Provide the (x, y) coordinate of the cell's center where the given text is located.  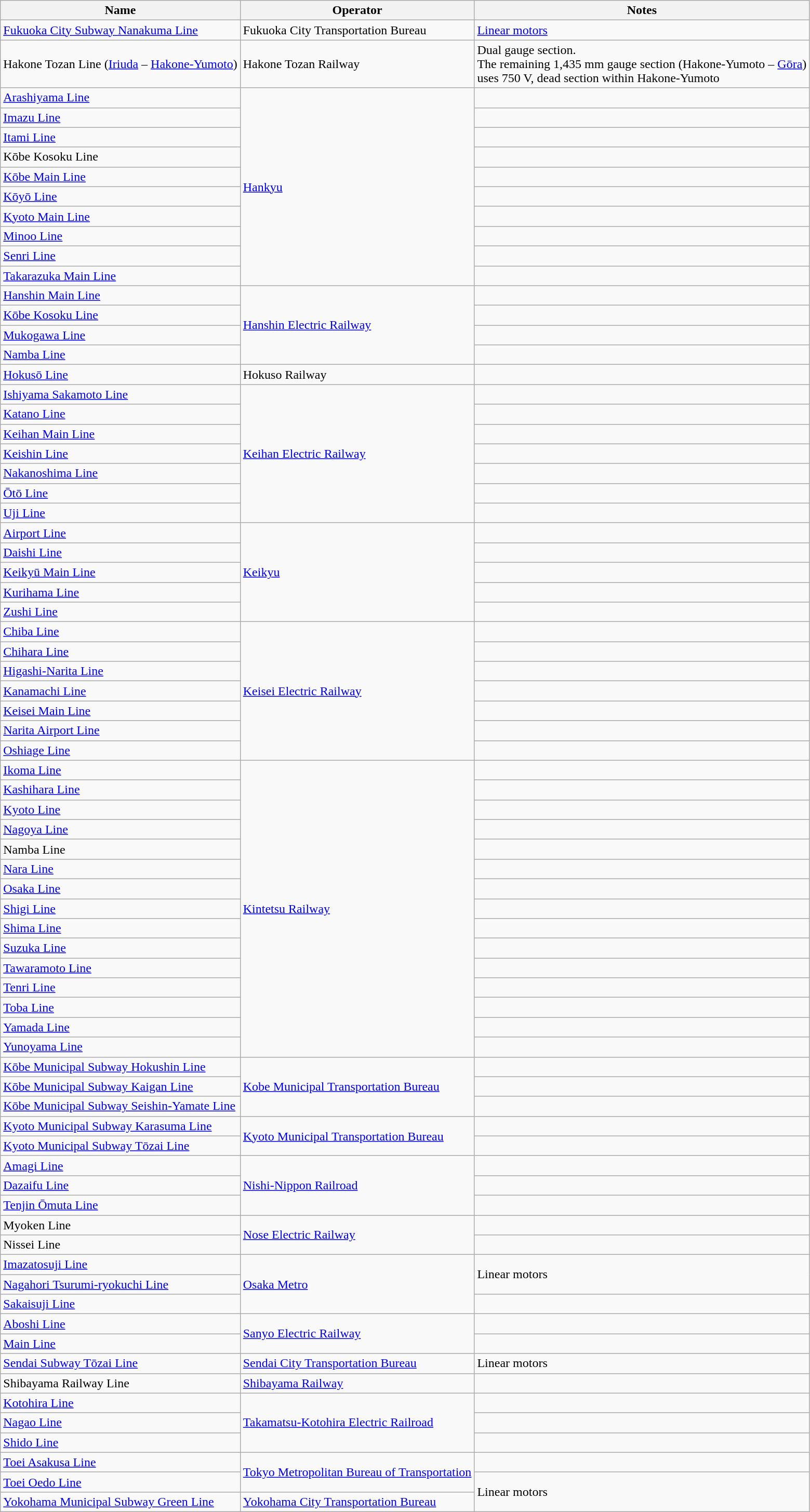
Name (121, 10)
Keisei Electric Railway (357, 691)
Dual gauge section.The remaining 1,435 mm gauge section (Hakone-Yumoto – Gōra)uses 750 V, dead section within Hakone-Yumoto (642, 64)
Nara Line (121, 869)
Uji Line (121, 513)
Itami Line (121, 137)
Senri Line (121, 256)
Tokyo Metropolitan Bureau of Transportation (357, 1472)
Kotohira Line (121, 1403)
Nagao Line (121, 1423)
Arashiyama Line (121, 98)
Nissei Line (121, 1245)
Higashi-Narita Line (121, 671)
Nagoya Line (121, 829)
Yokohama City Transportation Bureau (357, 1502)
Kyoto Line (121, 810)
Airport Line (121, 533)
Ikoma Line (121, 770)
Suzuka Line (121, 948)
Fukuoka City Transportation Bureau (357, 30)
Hanshin Main Line (121, 296)
Toba Line (121, 1007)
Sendai City Transportation Bureau (357, 1363)
Kintetsu Railway (357, 908)
Yokohama Municipal Subway Green Line (121, 1502)
Kanamachi Line (121, 691)
Hokusō Line (121, 375)
Chihara Line (121, 652)
Main Line (121, 1344)
Shibayama Railway Line (121, 1383)
Imazatosuji Line (121, 1265)
Kōbe Municipal Subway Kaigan Line (121, 1086)
Dazaifu Line (121, 1185)
Tawaramoto Line (121, 968)
Tenri Line (121, 988)
Aboshi Line (121, 1324)
Kurihama Line (121, 592)
Zushi Line (121, 612)
Myoken Line (121, 1225)
Hanshin Electric Railway (357, 325)
Narita Airport Line (121, 731)
Shibayama Railway (357, 1383)
Shima Line (121, 929)
Katano Line (121, 414)
Keikyū Main Line (121, 572)
Notes (642, 10)
Amagi Line (121, 1165)
Sendai Subway Tōzai Line (121, 1363)
Toei Oedo Line (121, 1482)
Kōyō Line (121, 196)
Osaka Metro (357, 1284)
Tenjin Ōmuta Line (121, 1205)
Chiba Line (121, 632)
Toei Asakusa Line (121, 1462)
Shido Line (121, 1442)
Ōtō Line (121, 493)
Keikyu (357, 572)
Keihan Main Line (121, 434)
Takamatsu-Kotohira Electric Railroad (357, 1423)
Nose Electric Railway (357, 1235)
Operator (357, 10)
Osaka Line (121, 888)
Daishi Line (121, 552)
Kōbe Main Line (121, 177)
Shigi Line (121, 909)
Hankyu (357, 187)
Minoo Line (121, 236)
Nagahori Tsurumi-ryokuchi Line (121, 1284)
Takarazuka Main Line (121, 276)
Hakone Tozan Railway (357, 64)
Sanyo Electric Railway (357, 1334)
Hokuso Railway (357, 375)
Kobe Municipal Transportation Bureau (357, 1086)
Yamada Line (121, 1027)
Ishiyama Sakamoto Line (121, 394)
Kyoto Municipal Subway Tōzai Line (121, 1146)
Oshiage Line (121, 750)
Sakaisuji Line (121, 1304)
Fukuoka City Subway Nanakuma Line (121, 30)
Imazu Line (121, 117)
Kōbe Municipal Subway Hokushin Line (121, 1067)
Keihan Electric Railway (357, 454)
Kyoto Municipal Subway Karasuma Line (121, 1126)
Kōbe Municipal Subway Seishin-Yamate Line (121, 1106)
Kyoto Main Line (121, 216)
Yunoyama Line (121, 1047)
Keishin Line (121, 454)
Mukogawa Line (121, 335)
Kyoto Municipal Transportation Bureau (357, 1136)
Nakanoshima Line (121, 473)
Kashihara Line (121, 790)
Hakone Tozan Line (Iriuda – Hakone-Yumoto) (121, 64)
Nishi-Nippon Railroad (357, 1185)
Keisei Main Line (121, 711)
